Detect which cell encompasses the target text, then output its [X, Y] center coordinate. 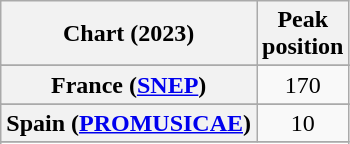
Chart (2023) [129, 34]
Spain (PROMUSICAE) [129, 123]
170 [303, 85]
Peakposition [303, 34]
10 [303, 123]
France (SNEP) [129, 85]
